Determine the (x, y) coordinate at the center of the cell enclosing the given text.  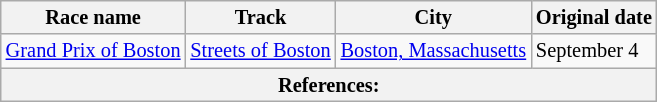
Streets of Boston (260, 51)
Track (260, 17)
Boston, Massachusetts (434, 51)
Grand Prix of Boston (94, 51)
Race name (94, 17)
September 4 (594, 51)
City (434, 17)
References: (329, 85)
Original date (594, 17)
